Capture the cell that displays the provided text and extract its (x, y) central coordinate. 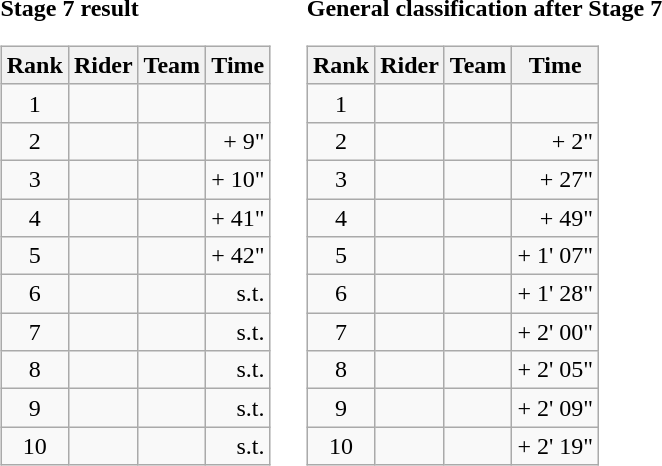
+ 42" (238, 256)
+ 2" (556, 141)
+ 2' 05" (556, 370)
+ 10" (238, 179)
+ 2' 19" (556, 446)
+ 2' 00" (556, 332)
+ 9" (238, 141)
+ 27" (556, 179)
+ 41" (238, 217)
+ 1' 07" (556, 256)
+ 2' 09" (556, 408)
+ 1' 28" (556, 294)
+ 49" (556, 217)
